Determine the [x, y] coordinate at the center of the cell enclosing the given text.  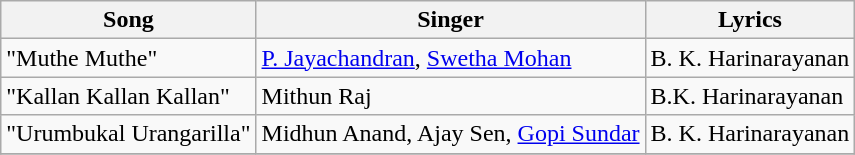
"Muthe Muthe" [128, 58]
P. Jayachandran, Swetha Mohan [450, 58]
"Kallan Kallan Kallan" [128, 96]
Midhun Anand, Ajay Sen, Gopi Sundar [450, 134]
"Urumbukal Urangarilla" [128, 134]
B.K. Harinarayanan [750, 96]
Singer [450, 20]
Mithun Raj [450, 96]
Lyrics [750, 20]
Song [128, 20]
